Scan for the cell matching the given text and deliver its (x, y) coordinate at center. 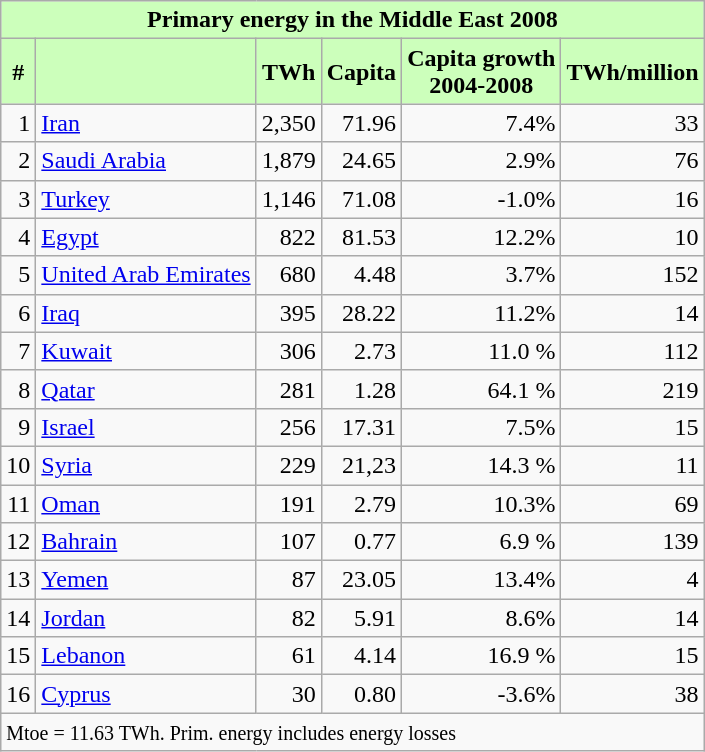
Cyprus (146, 694)
107 (288, 542)
United Arab Emirates (146, 275)
71.96 (361, 123)
21,23 (361, 465)
4.14 (361, 656)
2.9% (482, 161)
8.6% (482, 618)
11.2% (482, 313)
306 (288, 351)
Jordan (146, 618)
Capita (361, 72)
28.22 (361, 313)
822 (288, 237)
87 (288, 580)
9 (18, 427)
Lebanon (146, 656)
Qatar (146, 389)
# (18, 72)
TWh (288, 72)
12 (18, 542)
13.4% (482, 580)
64.1 % (482, 389)
7.5% (482, 427)
395 (288, 313)
16.9 % (482, 656)
Yemen (146, 580)
229 (288, 465)
TWh/million (632, 72)
33 (632, 123)
256 (288, 427)
23.05 (361, 580)
71.08 (361, 199)
-1.0% (482, 199)
680 (288, 275)
3 (18, 199)
Iran (146, 123)
Capita growth 2004-2008 (482, 72)
0.80 (361, 694)
6.9 % (482, 542)
Israel (146, 427)
Kuwait (146, 351)
69 (632, 503)
11.0 % (482, 351)
4.48 (361, 275)
3.7% (482, 275)
152 (632, 275)
219 (632, 389)
1,146 (288, 199)
112 (632, 351)
13 (18, 580)
-3.6% (482, 694)
139 (632, 542)
38 (632, 694)
Mtoe = 11.63 TWh. Prim. energy includes energy losses (352, 732)
82 (288, 618)
81.53 (361, 237)
Saudi Arabia (146, 161)
Oman (146, 503)
30 (288, 694)
5 (18, 275)
14.3 % (482, 465)
Iraq (146, 313)
1,879 (288, 161)
5.91 (361, 618)
7.4% (482, 123)
6 (18, 313)
1 (18, 123)
2 (18, 161)
Egypt (146, 237)
7 (18, 351)
2,350 (288, 123)
76 (632, 161)
8 (18, 389)
Bahrain (146, 542)
24.65 (361, 161)
2.73 (361, 351)
Turkey (146, 199)
12.2% (482, 237)
191 (288, 503)
17.31 (361, 427)
Syria (146, 465)
0.77 (361, 542)
10.3% (482, 503)
61 (288, 656)
1.28 (361, 389)
Primary energy in the Middle East 2008 (352, 20)
2.79 (361, 503)
281 (288, 389)
